Output the [x, y] coordinate of the center of the cell containing the given text.  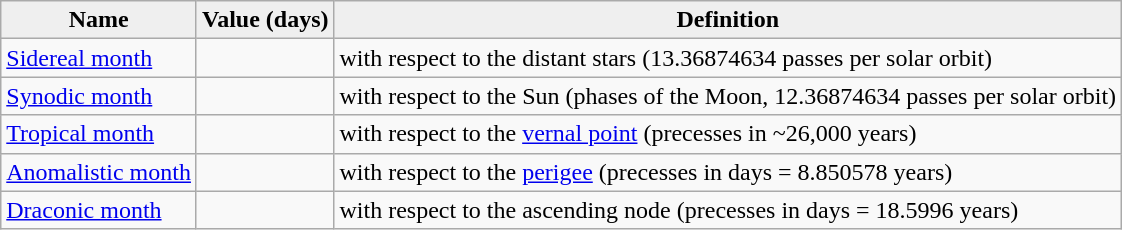
with respect to the distant stars (13.36874634 passes per solar orbit) [728, 58]
Draconic month [99, 210]
Name [99, 20]
with respect to the Sun (phases of the Moon, 12.36874634 passes per solar orbit) [728, 96]
Synodic month [99, 96]
Definition [728, 20]
Tropical month [99, 134]
Sidereal month [99, 58]
with respect to the perigee (precesses in days = 8.850578 years) [728, 172]
with respect to the ascending node (precesses in days = 18.5996 years) [728, 210]
with respect to the vernal point (precesses in ~26,000 years) [728, 134]
Anomalistic month [99, 172]
Value (days) [265, 20]
